For the text-containing cell, return its midpoint in [x, y] coordinate format. 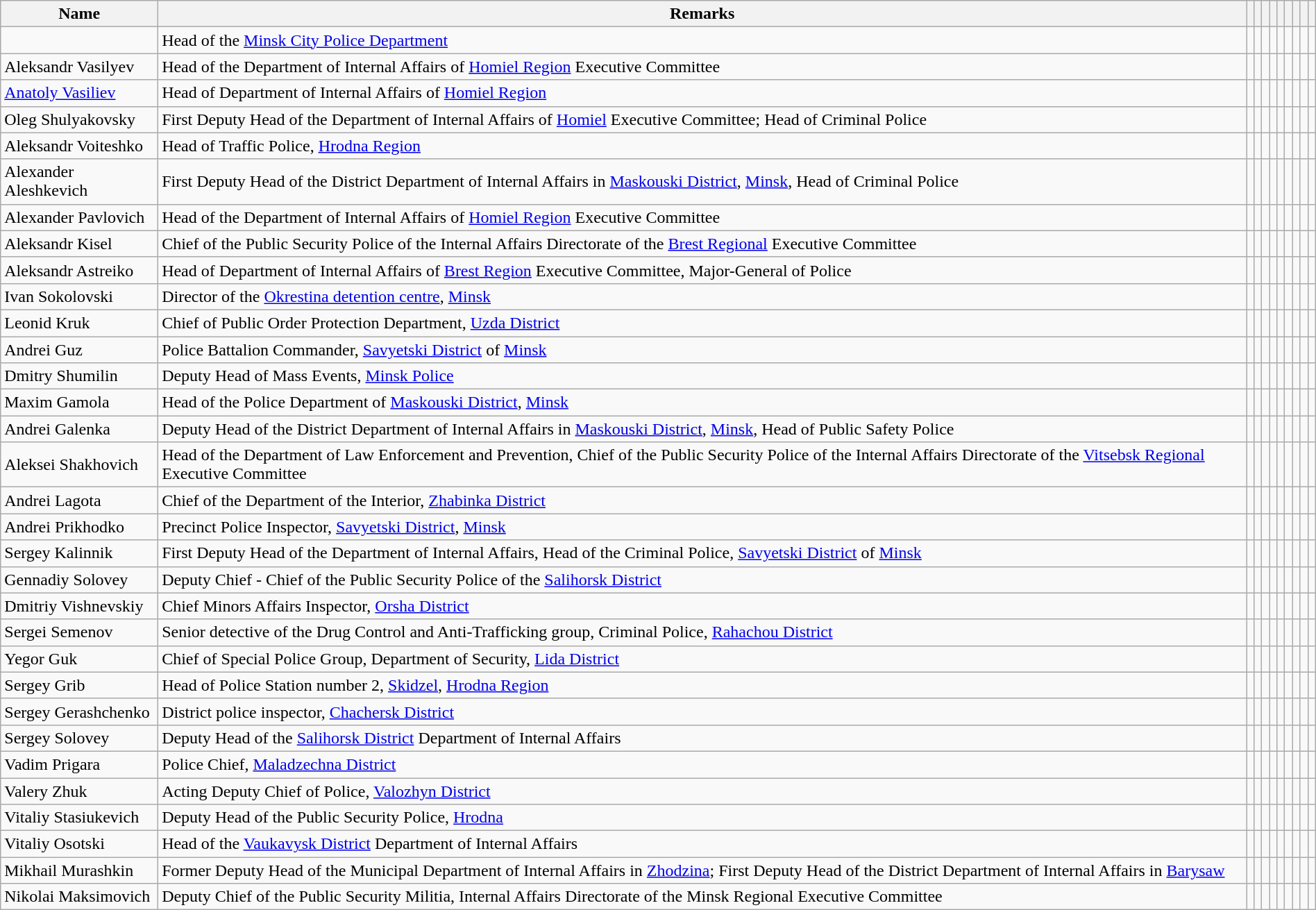
Deputy Head of the Salihorsk District Department of Internal Affairs [702, 738]
Aleksei Shakhovich [79, 465]
Dmitriy Vishnevskiy [79, 606]
Valery Zhuk [79, 791]
Sergey Grib [79, 685]
Deputy Head of Mass Events, Minsk Police [702, 376]
Vadim Prigara [79, 764]
Chief of Special Police Group, Department of Security, Lida District [702, 659]
Gennadiy Solovey [79, 580]
Ivan Sokolovski [79, 296]
Acting Deputy Chief of Police, Valozhyn District [702, 791]
Director of the Okrestina detention centre, Minsk [702, 296]
Head of the Police Department of Maskouski District, Minsk [702, 403]
Deputy Head of the District Department of Internal Affairs in Maskouski District, Minsk, Head of Public Safety Police [702, 429]
Name [79, 14]
Nikolai Maksimovich [79, 897]
Deputy Chief of the Public Security Militia, Internal Affairs Directorate of the Minsk Regional Executive Committee [702, 897]
Yegor Guk [79, 659]
Andrei Lagota [79, 500]
Vitaliy Stasiukevich [79, 818]
Sergey Solovey [79, 738]
Andrei Prikhodko [79, 527]
Chief of the Public Security Police of the Internal Affairs Directorate of the Brest Regional Executive Committee [702, 244]
Precinct Police Inspector, Savyetski District, Minsk [702, 527]
Andrei Guz [79, 349]
Police Chief, Maladzechna District [702, 764]
Mikhail Murashkin [79, 870]
Aleksandr Kisel [79, 244]
Deputy Chief - Chief of the Public Security Police of the Salihorsk District [702, 580]
Head of Traffic Police, Hrodna Region [702, 146]
Vitaliy Osotski [79, 844]
Andrei Galenka [79, 429]
First Deputy Head of the District Department of Internal Affairs in Maskouski District, Minsk, Head of Criminal Police [702, 182]
Sergey Kalinnik [79, 553]
Maxim Gamola [79, 403]
Senior detective of the Drug Control and Anti-Trafficking group, Criminal Police, Rahachou District [702, 632]
Aleksandr Astreiko [79, 270]
District police inspector, Chachersk District [702, 711]
Dmitry Shumilin [79, 376]
Anatoly Vasiliev [79, 93]
Head of Police Station number 2, Skidzel, Hrodna Region [702, 685]
Remarks [702, 14]
Deputy Head of the Public Security Police, Hrodna [702, 818]
Chief Minors Affairs Inspector, Orsha District [702, 606]
Police Battalion Commander, Savyetski District of Minsk [702, 349]
Head of the Minsk City Police Department [702, 40]
First Deputy Head of the Department of Internal Affairs, Head of the Criminal Police, Savyetski District of Minsk [702, 553]
Sergey Gerashchenko [79, 711]
First Deputy Head of the Department of Internal Affairs of Homiel Executive Committee; Head of Criminal Police [702, 119]
Alexander Aleshkevich [79, 182]
Aleksandr Vasilyev [79, 67]
Aleksandr Voiteshko [79, 146]
Chief of Public Order Protection Department, Uzda District [702, 323]
Head of Department of Internal Affairs of Homiel Region [702, 93]
Chief of the Department of the Interior, Zhabinka District [702, 500]
Alexander Pavlovich [79, 217]
Oleg Shulyakovsky [79, 119]
Head of Department of Internal Affairs of Brest Region Executive Committee, Major-General of Police [702, 270]
Head of the Vaukavysk District Department of Internal Affairs [702, 844]
Leonid Kruk [79, 323]
Sergei Semenov [79, 632]
